Locate the cell with the specified text and output its (x, y) center coordinate. 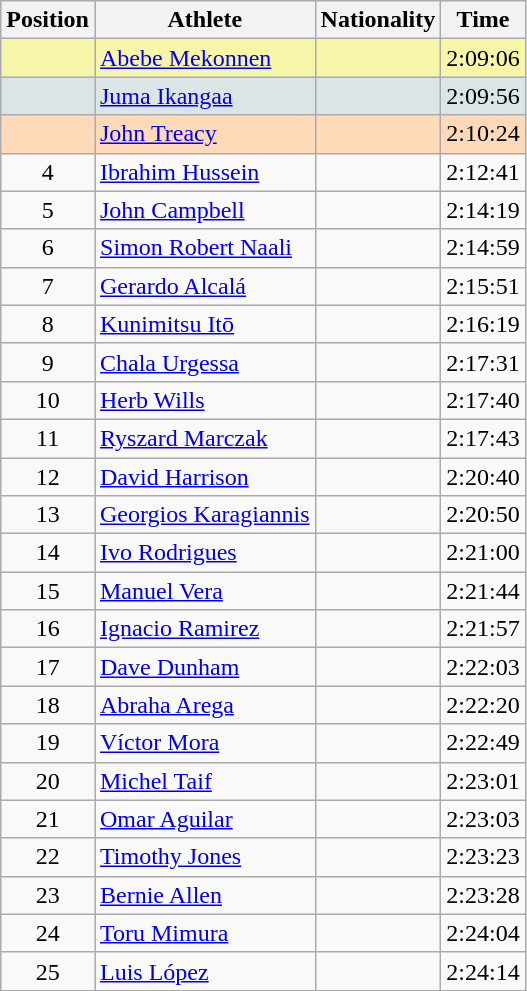
Víctor Mora (204, 743)
2:21:44 (483, 591)
2:17:31 (483, 362)
John Campbell (204, 210)
24 (48, 933)
6 (48, 248)
2:23:01 (483, 781)
2:22:49 (483, 743)
Ryszard Marczak (204, 438)
Manuel Vera (204, 591)
Ibrahim Hussein (204, 172)
7 (48, 286)
10 (48, 400)
Abebe Mekonnen (204, 58)
19 (48, 743)
Simon Robert Naali (204, 248)
Georgios Karagiannis (204, 515)
11 (48, 438)
Dave Dunham (204, 667)
2:23:23 (483, 857)
Ignacio Ramirez (204, 629)
2:23:28 (483, 895)
5 (48, 210)
2:20:40 (483, 477)
2:22:20 (483, 705)
John Treacy (204, 134)
2:21:57 (483, 629)
Bernie Allen (204, 895)
Ivo Rodrigues (204, 553)
2:14:59 (483, 248)
Juma Ikangaa (204, 96)
20 (48, 781)
2:15:51 (483, 286)
Michel Taif (204, 781)
16 (48, 629)
Nationality (378, 20)
2:20:50 (483, 515)
2:09:06 (483, 58)
2:23:03 (483, 819)
Time (483, 20)
Position (48, 20)
2:22:03 (483, 667)
9 (48, 362)
Omar Aguilar (204, 819)
2:16:19 (483, 324)
25 (48, 971)
17 (48, 667)
22 (48, 857)
23 (48, 895)
David Harrison (204, 477)
2:17:40 (483, 400)
2:09:56 (483, 96)
21 (48, 819)
12 (48, 477)
Gerardo Alcalá (204, 286)
Kunimitsu Itō (204, 324)
2:24:14 (483, 971)
Toru Mimura (204, 933)
13 (48, 515)
4 (48, 172)
2:10:24 (483, 134)
2:24:04 (483, 933)
14 (48, 553)
2:21:00 (483, 553)
18 (48, 705)
Chala Urgessa (204, 362)
Athlete (204, 20)
Luis López (204, 971)
Timothy Jones (204, 857)
15 (48, 591)
2:14:19 (483, 210)
2:12:41 (483, 172)
Herb Wills (204, 400)
2:17:43 (483, 438)
Abraha Arega (204, 705)
8 (48, 324)
